Determine the [X, Y] coordinate at the center of the cell enclosing the given text.  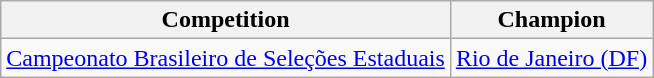
Rio de Janeiro (DF) [551, 58]
Competition [226, 20]
Campeonato Brasileiro de Seleções Estaduais [226, 58]
Champion [551, 20]
